Determine the [X, Y] coordinate at the center of the cell enclosing the given text.  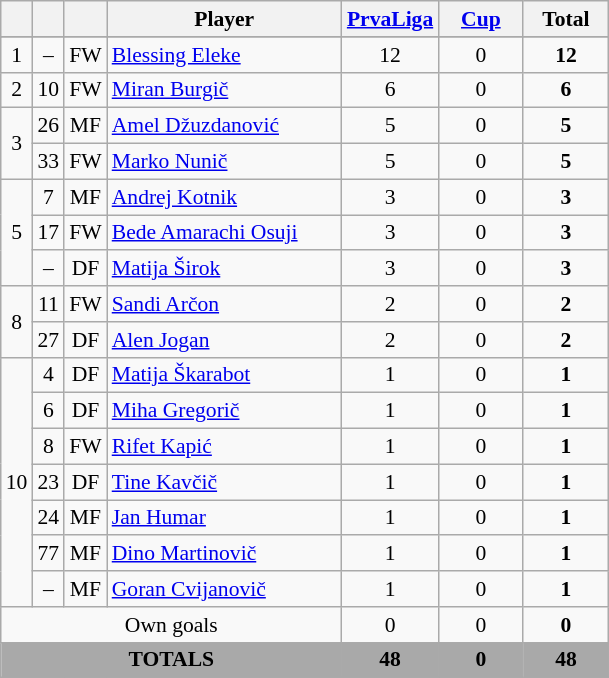
Andrej Kotnik [224, 197]
17 [48, 233]
Player [224, 19]
Sandi Arčon [224, 304]
4 [48, 375]
Marko Nunič [224, 162]
24 [48, 518]
Tine Kavčič [224, 482]
Goran Cvijanovič [224, 589]
23 [48, 482]
Miha Gregorič [224, 411]
Bede Amarachi Osuji [224, 233]
Dino Martinovič [224, 554]
Rifet Kapić [224, 447]
Amel Džuzdanović [224, 126]
11 [48, 304]
33 [48, 162]
Alen Jogan [224, 340]
Total [566, 19]
Miran Burgič [224, 90]
Matija Škarabot [224, 375]
26 [48, 126]
Cup [480, 19]
27 [48, 340]
PrvaLiga [390, 19]
Blessing Eleke [224, 55]
Matija Širok [224, 269]
TOTALS [172, 660]
77 [48, 554]
7 [48, 197]
Jan Humar [224, 518]
Own goals [172, 625]
